Output the [x, y] coordinate of the center of the cell containing the given text.  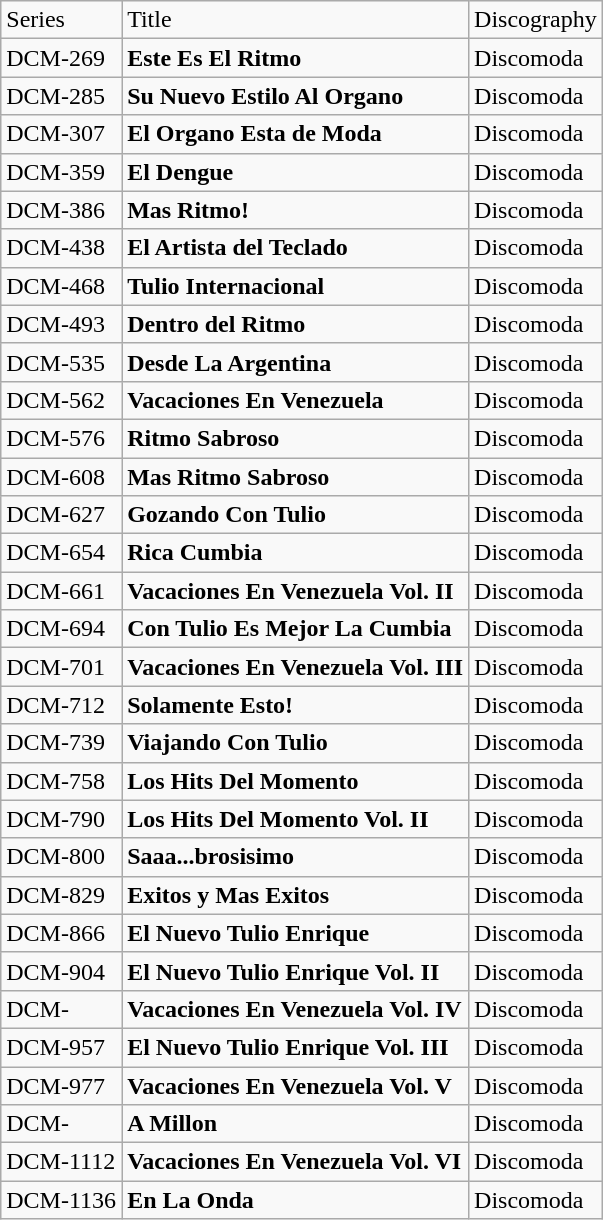
Desde La Argentina [296, 362]
El Organo Esta de Moda [296, 134]
DCM-468 [62, 286]
Vacaciones En Venezuela Vol. VI [296, 1162]
El Nuevo Tulio Enrique Vol. III [296, 1047]
Los Hits Del Momento [296, 781]
DCM-758 [62, 781]
El Dengue [296, 172]
Rica Cumbia [296, 553]
Vacaciones En Venezuela Vol. V [296, 1085]
DCM-1112 [62, 1162]
DCM-285 [62, 96]
DCM-712 [62, 705]
Tulio Internacional [296, 286]
Mas Ritmo! [296, 210]
Discography [536, 20]
DCM-535 [62, 362]
Los Hits Del Momento Vol. II [296, 819]
DCM-977 [62, 1085]
Series [62, 20]
DCM-701 [62, 667]
DCM-904 [62, 971]
DCM-562 [62, 400]
DCM-493 [62, 324]
DCM-654 [62, 553]
DCM-739 [62, 743]
DCM-359 [62, 172]
DCM-576 [62, 438]
Saaa...brosisimo [296, 857]
DCM-694 [62, 629]
DCM-957 [62, 1047]
DCM-661 [62, 591]
Vacaciones En Venezuela Vol. IV [296, 1009]
Con Tulio Es Mejor La Cumbia [296, 629]
El Artista del Teclado [296, 248]
DCM-307 [62, 134]
Vacaciones En Venezuela [296, 400]
Vacaciones En Venezuela Vol. II [296, 591]
Exitos y Mas Exitos [296, 895]
DCM-829 [62, 895]
DCM-386 [62, 210]
Solamente Esto! [296, 705]
DCM-790 [62, 819]
DCM-800 [62, 857]
DCM-627 [62, 515]
DCM-866 [62, 933]
Viajando Con Tulio [296, 743]
DCM-608 [62, 477]
DCM-438 [62, 248]
En La Onda [296, 1200]
A Millon [296, 1124]
DCM-1136 [62, 1200]
Title [296, 20]
Este Es El Ritmo [296, 58]
Mas Ritmo Sabroso [296, 477]
Dentro del Ritmo [296, 324]
Vacaciones En Venezuela Vol. III [296, 667]
DCM-269 [62, 58]
El Nuevo Tulio Enrique [296, 933]
El Nuevo Tulio Enrique Vol. II [296, 971]
Su Nuevo Estilo Al Organo [296, 96]
Ritmo Sabroso [296, 438]
Gozando Con Tulio [296, 515]
